Pinpoint the cell where the given text exists, returning its (X, Y) midpoint coordinate. 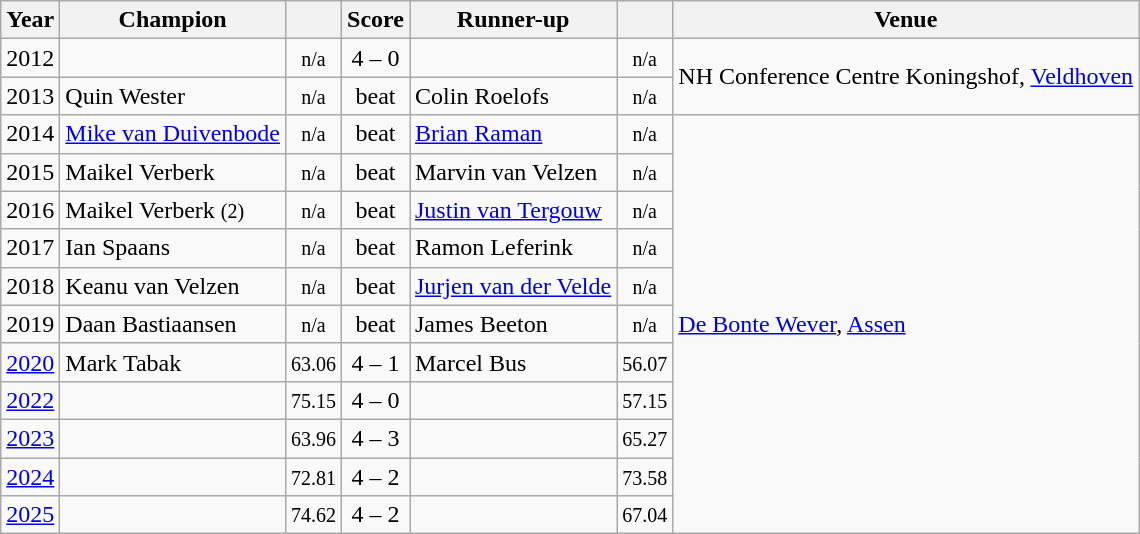
2025 (30, 515)
NH Conference Centre Koningshof, Veldhoven (906, 77)
Daan Bastiaansen (173, 324)
Score (376, 20)
Maikel Verberk (2) (173, 210)
63.96 (313, 438)
James Beeton (514, 324)
2014 (30, 134)
2018 (30, 286)
72.81 (313, 477)
Runner-up (514, 20)
Venue (906, 20)
74.62 (313, 515)
De Bonte Wever, Assen (906, 324)
75.15 (313, 400)
Ramon Leferink (514, 248)
2024 (30, 477)
2020 (30, 362)
Jurjen van der Velde (514, 286)
Keanu van Velzen (173, 286)
4 – 3 (376, 438)
Justin van Tergouw (514, 210)
65.27 (645, 438)
73.58 (645, 477)
Year (30, 20)
67.04 (645, 515)
56.07 (645, 362)
Ian Spaans (173, 248)
63.06 (313, 362)
2013 (30, 96)
57.15 (645, 400)
Marvin van Velzen (514, 172)
Brian Raman (514, 134)
2015 (30, 172)
2017 (30, 248)
2016 (30, 210)
Maikel Verberk (173, 172)
4 – 1 (376, 362)
Champion (173, 20)
2022 (30, 400)
Marcel Bus (514, 362)
Mike van Duivenbode (173, 134)
Mark Tabak (173, 362)
2023 (30, 438)
2012 (30, 58)
Quin Wester (173, 96)
2019 (30, 324)
Colin Roelofs (514, 96)
